From the cell containing the given text, extract its center point as (X, Y) coordinate. 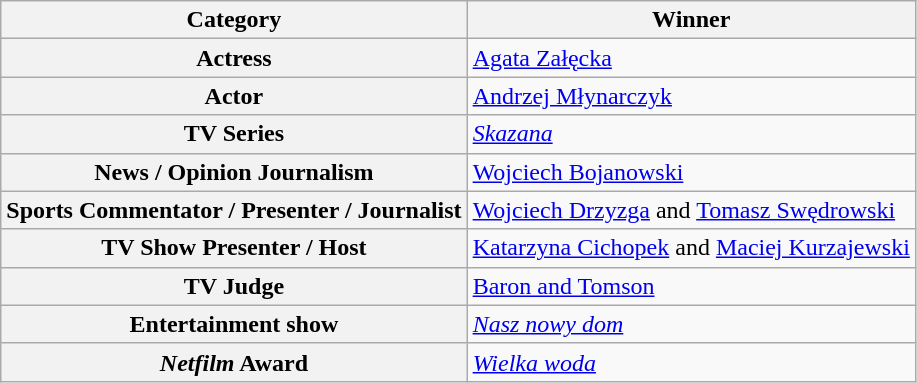
Actress (234, 58)
Wojciech Drzyzga and Tomasz Swędrowski (691, 210)
Winner (691, 20)
TV Show Presenter / Host (234, 248)
Skazana (691, 134)
Wielka woda (691, 362)
Agata Załęcka (691, 58)
Category (234, 20)
Wojciech Bojanowski (691, 172)
Katarzyna Cichopek and Maciej Kurzajewski (691, 248)
Baron and Tomson (691, 286)
Actor (234, 96)
TV Series (234, 134)
Netfilm Award (234, 362)
News / Opinion Journalism (234, 172)
Entertainment show (234, 324)
TV Judge (234, 286)
Andrzej Młynarczyk (691, 96)
Nasz nowy dom (691, 324)
Sports Commentator / Presenter / Journalist (234, 210)
